Identify which cell holds the provided text, then report its (x, y) central coordinate. 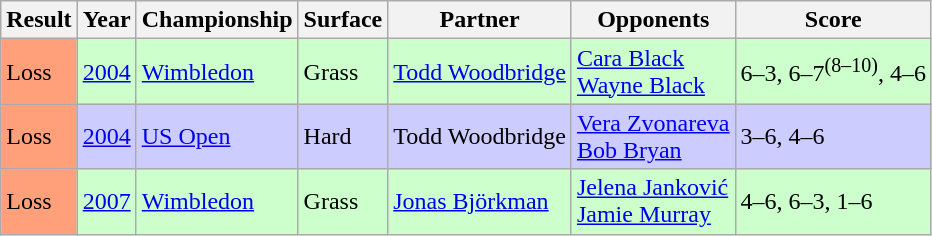
3–6, 4–6 (833, 136)
Jonas Björkman (480, 202)
Score (833, 20)
Hard (343, 136)
Championship (217, 20)
6–3, 6–7(8–10), 4–6 (833, 72)
Year (106, 20)
Vera Zvonareva Bob Bryan (653, 136)
Surface (343, 20)
Opponents (653, 20)
2007 (106, 202)
Cara Black Wayne Black (653, 72)
Jelena Janković Jamie Murray (653, 202)
Result (39, 20)
US Open (217, 136)
Partner (480, 20)
4–6, 6–3, 1–6 (833, 202)
